Capture the cell that displays the provided text and extract its (X, Y) central coordinate. 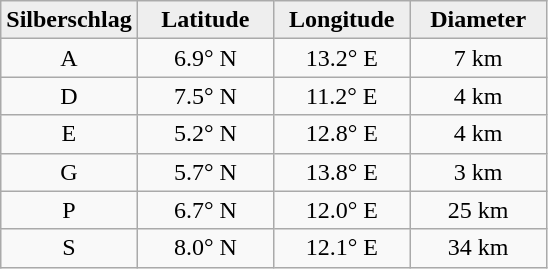
12.8° E (342, 134)
25 km (478, 210)
G (69, 172)
P (69, 210)
3 km (478, 172)
5.7° N (205, 172)
8.0° N (205, 248)
7 km (478, 58)
34 km (478, 248)
Latitude (205, 20)
6.7° N (205, 210)
7.5° N (205, 96)
Diameter (478, 20)
5.2° N (205, 134)
13.2° E (342, 58)
11.2° E (342, 96)
12.0° E (342, 210)
6.9° N (205, 58)
E (69, 134)
13.8° E (342, 172)
S (69, 248)
Silberschlag (69, 20)
12.1° E (342, 248)
Longitude (342, 20)
A (69, 58)
D (69, 96)
